Locate the cell with the specified text and output its [X, Y] center coordinate. 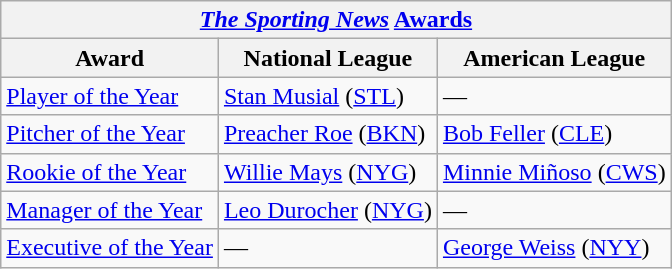
Pitcher of the Year [110, 134]
Stan Musial (STL) [328, 96]
Willie Mays (NYG) [328, 172]
Bob Feller (CLE) [554, 134]
The Sporting News Awards [336, 20]
Leo Durocher (NYG) [328, 210]
Preacher Roe (BKN) [328, 134]
Manager of the Year [110, 210]
National League [328, 58]
Award [110, 58]
Executive of the Year [110, 248]
Minnie Miñoso (CWS) [554, 172]
George Weiss (NYY) [554, 248]
Player of the Year [110, 96]
American League [554, 58]
Rookie of the Year [110, 172]
